For the text-containing cell, return its midpoint in [x, y] coordinate format. 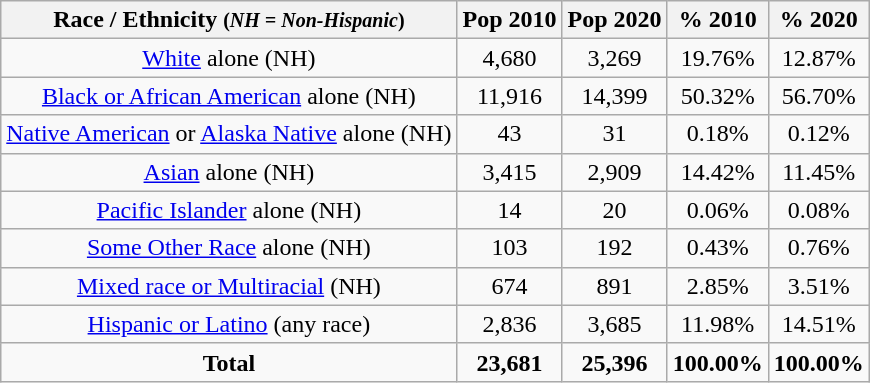
Total [229, 362]
Pop 2020 [614, 20]
31 [614, 134]
674 [510, 286]
Some Other Race alone (NH) [229, 248]
14 [510, 210]
19.76% [718, 58]
192 [614, 248]
0.08% [818, 210]
20 [614, 210]
103 [510, 248]
Mixed race or Multiracial (NH) [229, 286]
891 [614, 286]
50.32% [718, 96]
Pacific Islander alone (NH) [229, 210]
11.45% [818, 172]
0.43% [718, 248]
Native American or Alaska Native alone (NH) [229, 134]
11,916 [510, 96]
12.87% [818, 58]
% 2020 [818, 20]
43 [510, 134]
3.51% [818, 286]
2,836 [510, 324]
Hispanic or Latino (any race) [229, 324]
2.85% [718, 286]
Black or African American alone (NH) [229, 96]
11.98% [718, 324]
3,415 [510, 172]
14,399 [614, 96]
Asian alone (NH) [229, 172]
3,685 [614, 324]
3,269 [614, 58]
14.51% [818, 324]
0.06% [718, 210]
0.12% [818, 134]
25,396 [614, 362]
4,680 [510, 58]
2,909 [614, 172]
Pop 2010 [510, 20]
56.70% [818, 96]
White alone (NH) [229, 58]
0.76% [818, 248]
Race / Ethnicity (NH = Non-Hispanic) [229, 20]
0.18% [718, 134]
% 2010 [718, 20]
23,681 [510, 362]
14.42% [718, 172]
